Return the [x, y] coordinate for the center point of the cell that contains the specified text.  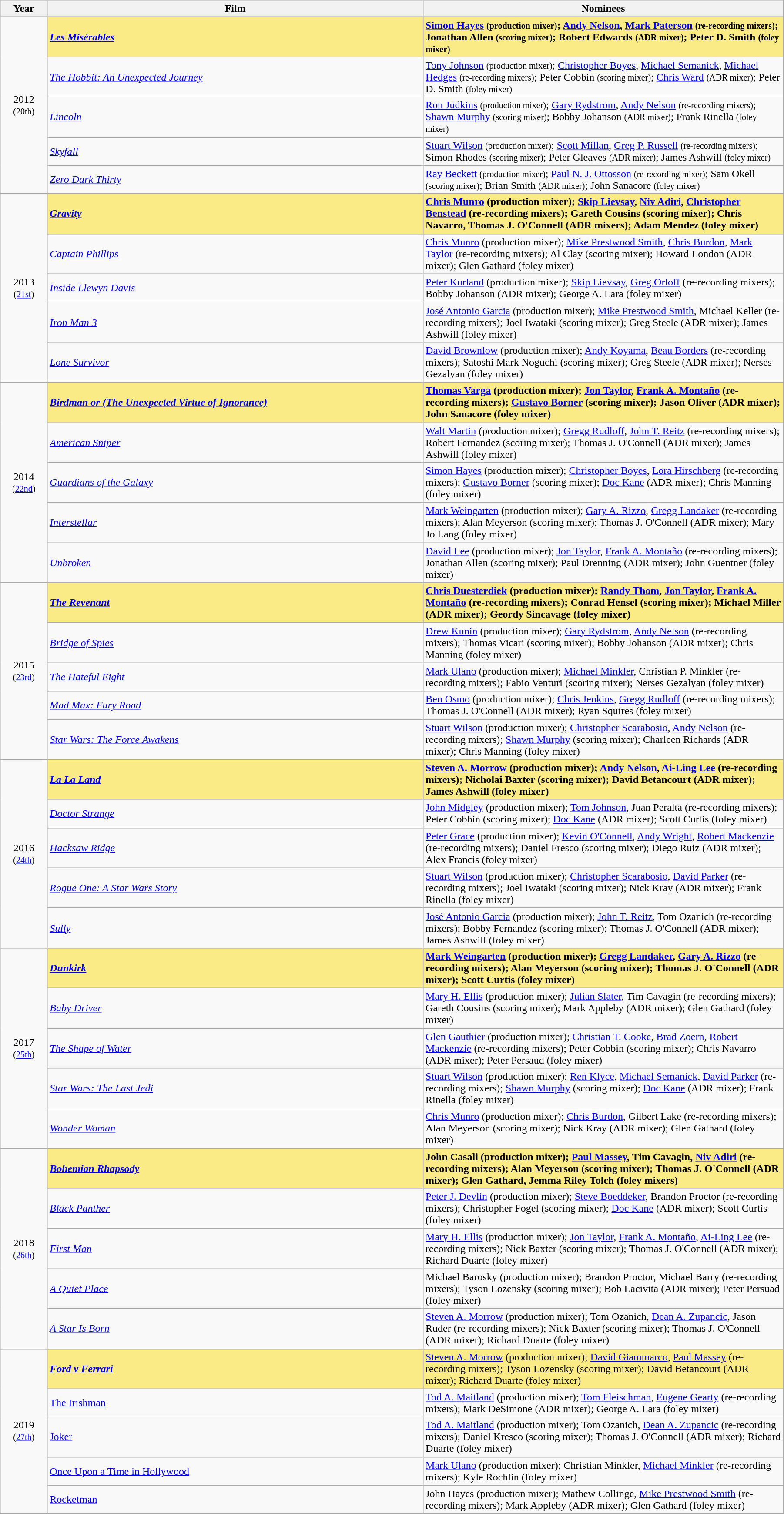
Zero Dark Thirty [235, 179]
2019 (27th) [24, 1431]
Gravity [235, 214]
Peter Kurland (production mixer); Skip Lievsay, Greg Orloff (re-recording mixers); Bobby Johanson (ADR mixer); George A. Lara (foley mixer) [603, 288]
2014 (22nd) [24, 482]
Wonder Woman [235, 1128]
Mark Ulano (production mixer); Christian Minkler, Michael Minkler (re-recording mixers); Kyle Rochlin (foley mixer) [603, 1471]
Captain Phillips [235, 254]
Ford v Ferrari [235, 1369]
2015 (23rd) [24, 671]
Dunkirk [235, 968]
Guardians of the Galaxy [235, 483]
Film [235, 9]
Lone Survivor [235, 362]
Doctor Strange [235, 814]
First Man [235, 1249]
Iron Man 3 [235, 322]
Baby Driver [235, 1008]
Rogue One: A Star Wars Story [235, 888]
Les Misérables [235, 37]
Bridge of Spies [235, 643]
Nominees [603, 9]
The Hobbit: An Unexpected Journey [235, 77]
Mad Max: Fury Road [235, 705]
Star Wars: The Force Awakens [235, 739]
Lincoln [235, 117]
Once Upon a Time in Hollywood [235, 1471]
2016 (24th) [24, 854]
Inside Llewyn Davis [235, 288]
Birdman or (The Unexpected Virtue of Ignorance) [235, 402]
A Star Is Born [235, 1329]
Black Panther [235, 1209]
Joker [235, 1437]
Sully [235, 928]
2013 (21st) [24, 288]
2012 (20th) [24, 105]
Hacksaw Ridge [235, 848]
Interstellar [235, 523]
The Revenant [235, 603]
Rocketman [235, 1500]
Tod A. Maitland (production mixer); Tom Fleischman, Eugene Gearty (re-recording mixers); Mark DeSimone (ADR mixer); George A. Lara (foley mixer) [603, 1403]
Skyfall [235, 151]
Star Wars: The Last Jedi [235, 1088]
Ben Osmo (production mixer); Chris Jenkins, Gregg Rudloff (re-recording mixers); Thomas J. O'Connell (ADR mixer); Ryan Squires (foley mixer) [603, 705]
American Sniper [235, 442]
The Irishman [235, 1403]
Unbroken [235, 563]
A Quiet Place [235, 1289]
The Shape of Water [235, 1048]
Year [24, 9]
2018 (26th) [24, 1249]
La La Land [235, 779]
John Hayes (production mixer); Mathew Collinge, Mike Prestwood Smith (re-recording mixers); Mark Appleby (ADR mixer); Glen Gathard (foley mixer) [603, 1500]
The Hateful Eight [235, 677]
Bohemian Rhapsody [235, 1168]
2017 (25th) [24, 1048]
